Return [x, y] of the center of cell containing provided text 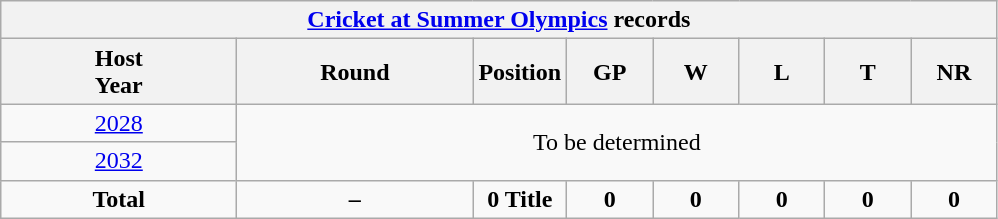
W [696, 72]
Cricket at Summer Olympics records [499, 20]
NR [954, 72]
To be determined [617, 142]
Total [119, 199]
2028 [119, 123]
GP [610, 72]
– [355, 199]
HostYear [119, 72]
2032 [119, 161]
0 Title [520, 199]
Position [520, 72]
Round [355, 72]
L [782, 72]
T [868, 72]
